From the cell containing the given text, extract its center point as [x, y] coordinate. 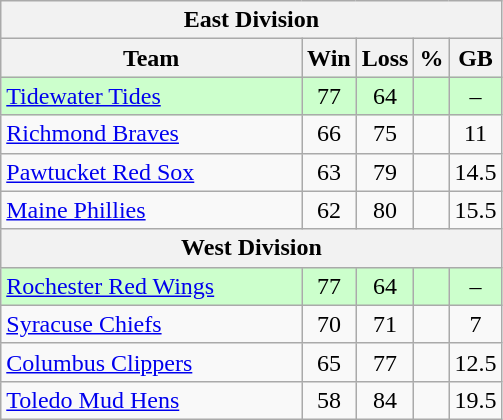
84 [385, 400]
62 [330, 210]
Win [330, 58]
12.5 [476, 362]
GB [476, 58]
58 [330, 400]
Maine Phillies [152, 210]
79 [385, 172]
Rochester Red Wings [152, 286]
Richmond Braves [152, 134]
Team [152, 58]
East Division [252, 20]
Columbus Clippers [152, 362]
11 [476, 134]
80 [385, 210]
Syracuse Chiefs [152, 324]
15.5 [476, 210]
West Division [252, 248]
66 [330, 134]
7 [476, 324]
% [432, 58]
Tidewater Tides [152, 96]
19.5 [476, 400]
75 [385, 134]
Toledo Mud Hens [152, 400]
Pawtucket Red Sox [152, 172]
65 [330, 362]
71 [385, 324]
70 [330, 324]
14.5 [476, 172]
63 [330, 172]
Loss [385, 58]
